Locate the cell with the specified text and output its (X, Y) center coordinate. 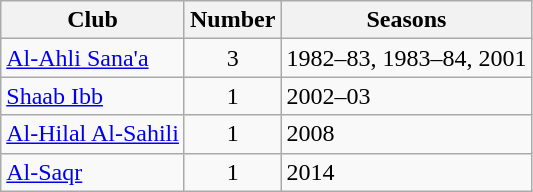
2002–03 (406, 96)
Al-Saqr (93, 172)
3 (232, 58)
Al-Hilal Al-Sahili (93, 134)
Shaab Ibb (93, 96)
Club (93, 20)
2008 (406, 134)
Seasons (406, 20)
Al-Ahli Sana'a (93, 58)
Number (232, 20)
2014 (406, 172)
1982–83, 1983–84, 2001 (406, 58)
